Determine the [x, y] coordinate at the center of the cell enclosing the given text.  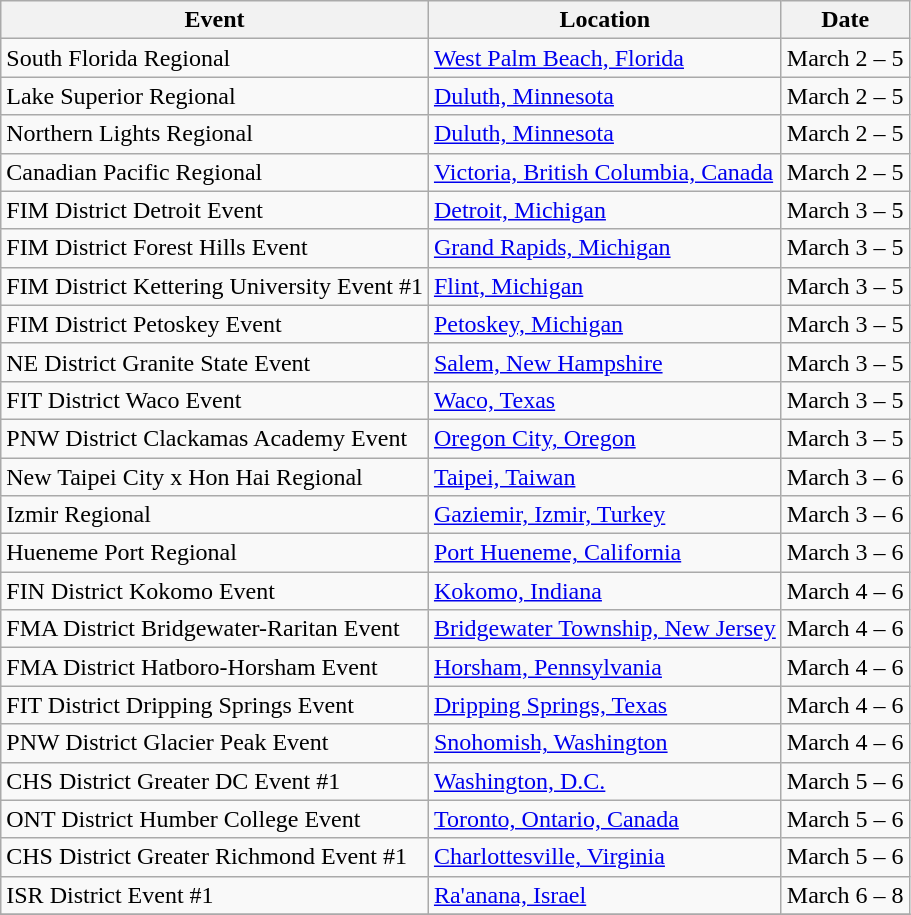
Salem, New Hampshire [604, 362]
FIM District Detroit Event [215, 210]
Snohomish, Washington [604, 743]
Horsham, Pennsylvania [604, 667]
FMA District Hatboro-Horsham Event [215, 667]
Dripping Springs, Texas [604, 705]
CHS District Greater DC Event #1 [215, 781]
FIM District Petoskey Event [215, 324]
Taipei, Taiwan [604, 477]
FIN District Kokomo Event [215, 591]
Izmir Regional [215, 515]
ONT District Humber College Event [215, 819]
Northern Lights Regional [215, 134]
NE District Granite State Event [215, 362]
South Florida Regional [215, 58]
Oregon City, Oregon [604, 438]
FIT District Waco Event [215, 400]
Event [215, 20]
Gaziemir, Izmir, Turkey [604, 515]
FIM District Kettering University Event #1 [215, 286]
Kokomo, Indiana [604, 591]
Toronto, Ontario, Canada [604, 819]
March 6 – 8 [845, 895]
Canadian Pacific Regional [215, 172]
Lake Superior Regional [215, 96]
ISR District Event #1 [215, 895]
Victoria, British Columbia, Canada [604, 172]
Port Hueneme, California [604, 553]
West Palm Beach, Florida [604, 58]
FIT District Dripping Springs Event [215, 705]
Petoskey, Michigan [604, 324]
Bridgewater Township, New Jersey [604, 629]
Grand Rapids, Michigan [604, 248]
New Taipei City x Hon Hai Regional [215, 477]
PNW District Glacier Peak Event [215, 743]
Detroit, Michigan [604, 210]
Date [845, 20]
Waco, Texas [604, 400]
Washington, D.C. [604, 781]
PNW District Clackamas Academy Event [215, 438]
Hueneme Port Regional [215, 553]
Location [604, 20]
Charlottesville, Virginia [604, 857]
Flint, Michigan [604, 286]
Ra'anana, Israel [604, 895]
FMA District Bridgewater-Raritan Event [215, 629]
FIM District Forest Hills Event [215, 248]
CHS District Greater Richmond Event #1 [215, 857]
